Detect which cell encompasses the target text, then output its (X, Y) center coordinate. 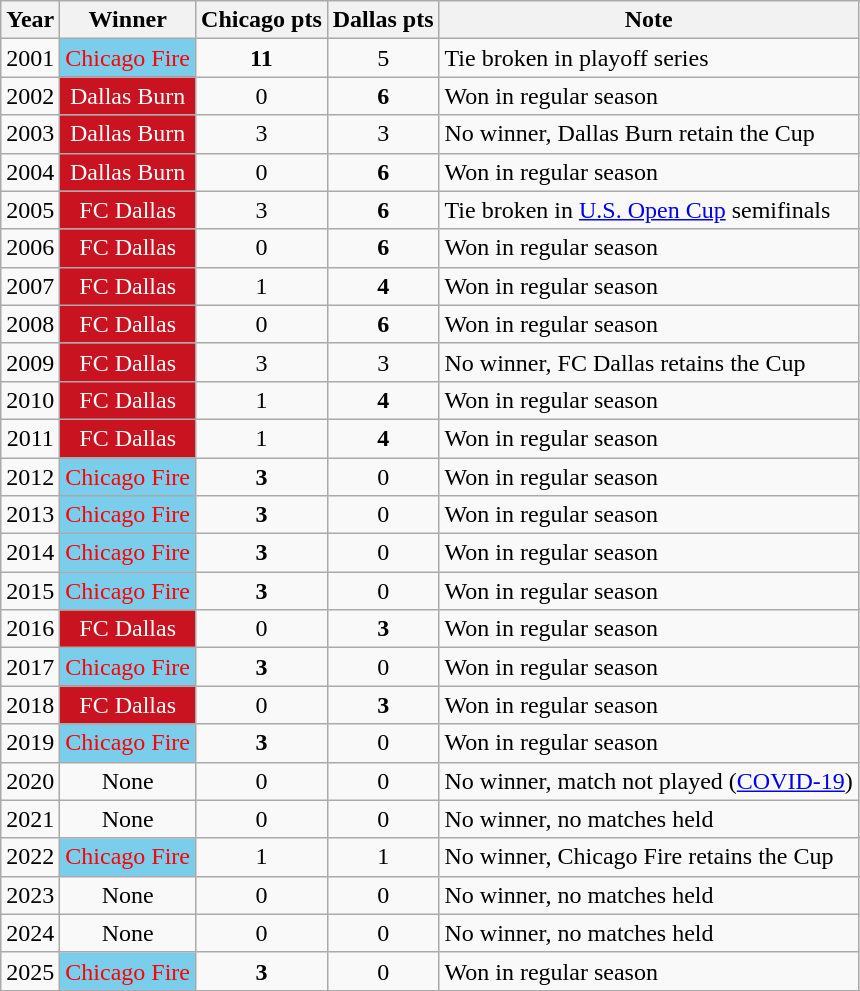
2004 (30, 172)
2001 (30, 58)
2025 (30, 971)
2007 (30, 286)
2014 (30, 553)
2022 (30, 857)
No winner, FC Dallas retains the Cup (648, 362)
2010 (30, 400)
2011 (30, 438)
2013 (30, 515)
2003 (30, 134)
No winner, Dallas Burn retain the Cup (648, 134)
2002 (30, 96)
Tie broken in playoff series (648, 58)
Winner (128, 20)
2005 (30, 210)
2023 (30, 895)
2012 (30, 477)
2024 (30, 933)
2009 (30, 362)
2016 (30, 629)
Chicago pts (262, 20)
2020 (30, 781)
2006 (30, 248)
2019 (30, 743)
11 (262, 58)
2015 (30, 591)
Tie broken in U.S. Open Cup semifinals (648, 210)
2008 (30, 324)
Dallas pts (383, 20)
No winner, Chicago Fire retains the Cup (648, 857)
2017 (30, 667)
Year (30, 20)
2018 (30, 705)
5 (383, 58)
No winner, match not played (COVID-19) (648, 781)
Note (648, 20)
2021 (30, 819)
